Output the [x, y] coordinate of the center of the cell containing the given text.  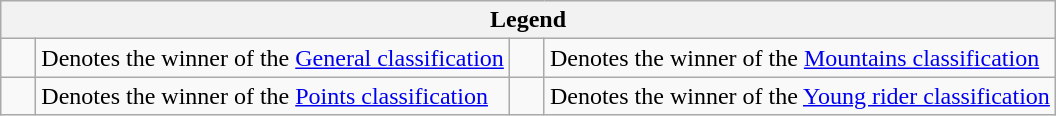
Denotes the winner of the Mountains classification [800, 58]
Denotes the winner of the Points classification [273, 96]
Legend [528, 20]
Denotes the winner of the General classification [273, 58]
Denotes the winner of the Young rider classification [800, 96]
